Return (x, y) of the center of cell containing provided text 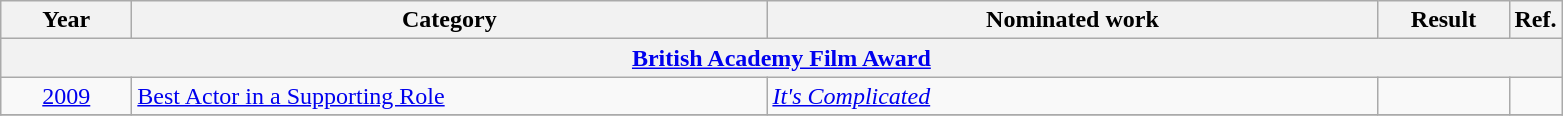
Best Actor in a Supporting Role (450, 96)
Nominated work (1072, 20)
It's Complicated (1072, 96)
British Academy Film Award (782, 58)
2009 (66, 96)
Category (450, 20)
Year (66, 20)
Result (1444, 20)
Ref. (1536, 20)
